Search for the cell housing the specified text and yield its [X, Y] center coordinate. 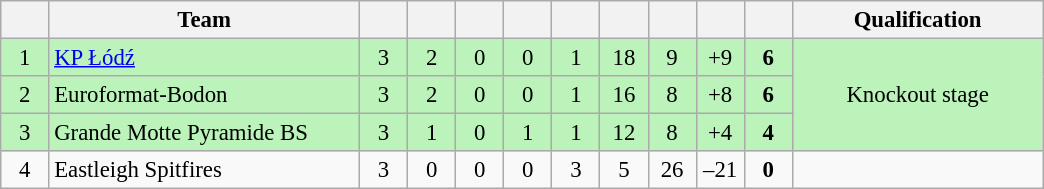
Grande Motte Pyramide BS [204, 133]
Euroformat-Bodon [204, 95]
Knockout stage [918, 96]
9 [672, 58]
18 [624, 58]
Eastleigh Spitfires [204, 170]
+8 [720, 95]
5 [624, 170]
Qualification [918, 20]
+9 [720, 58]
12 [624, 133]
KP Łódź [204, 58]
16 [624, 95]
–21 [720, 170]
+4 [720, 133]
Team [204, 20]
26 [672, 170]
